Scan for the cell matching the given text and deliver its (x, y) coordinate at center. 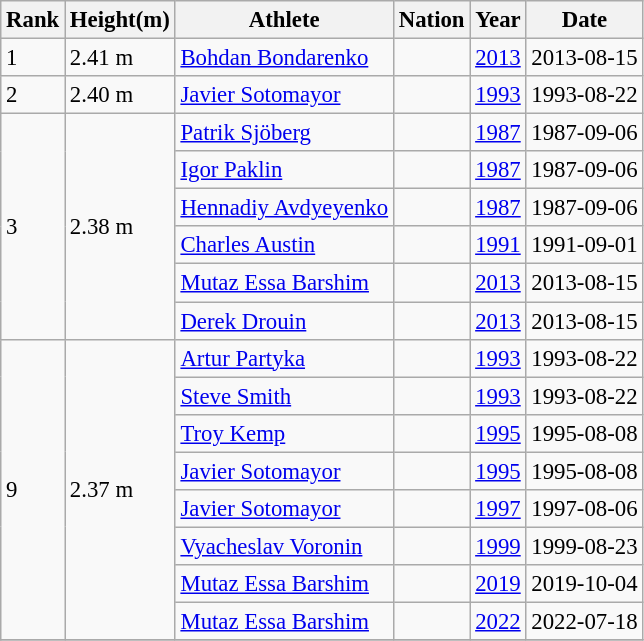
3 (33, 227)
Year (498, 20)
2 (33, 95)
1997 (498, 509)
1999 (498, 546)
2.38 m (120, 227)
Charles Austin (284, 245)
1991-09-01 (584, 245)
Igor Paklin (284, 170)
1 (33, 58)
2.41 m (120, 58)
Height(m) (120, 20)
2022-07-18 (584, 621)
2019 (498, 584)
Troy Kemp (284, 433)
Athlete (284, 20)
Date (584, 20)
2.40 m (120, 95)
Nation (431, 20)
1997-08-06 (584, 509)
Hennadiy Avdyeyenko (284, 208)
2.37 m (120, 490)
Steve Smith (284, 396)
Rank (33, 20)
Bohdan Bondarenko (284, 58)
2019-10-04 (584, 584)
2022 (498, 621)
Derek Drouin (284, 321)
1999-08-23 (584, 546)
1991 (498, 245)
Artur Partyka (284, 358)
9 (33, 490)
Patrik Sjöberg (284, 133)
Vyacheslav Voronin (284, 546)
